Identify which cell holds the provided text, then report its (X, Y) central coordinate. 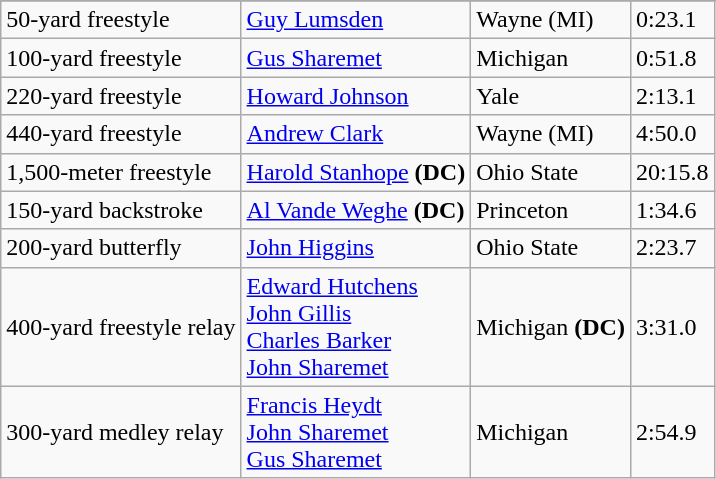
440-yard freestyle (121, 134)
John Higgins (356, 248)
1:34.6 (672, 210)
20:15.8 (672, 172)
Al Vande Weghe (DC) (356, 210)
Michigan (DC) (551, 326)
2:23.7 (672, 248)
Princeton (551, 210)
150-yard backstroke (121, 210)
50-yard freestyle (121, 20)
Francis HeydtJohn SharemetGus Sharemet (356, 432)
Harold Stanhope (DC) (356, 172)
0:23.1 (672, 20)
4:50.0 (672, 134)
220-yard freestyle (121, 96)
400-yard freestyle relay (121, 326)
3:31.0 (672, 326)
Gus Sharemet (356, 58)
100-yard freestyle (121, 58)
300-yard medley relay (121, 432)
2:13.1 (672, 96)
2:54.9 (672, 432)
Yale (551, 96)
0:51.8 (672, 58)
Guy Lumsden (356, 20)
1,500-meter freestyle (121, 172)
Edward HutchensJohn GillisCharles BarkerJohn Sharemet (356, 326)
Andrew Clark (356, 134)
Howard Johnson (356, 96)
200-yard butterfly (121, 248)
